Output the [x, y] coordinate of the center of the cell containing the given text.  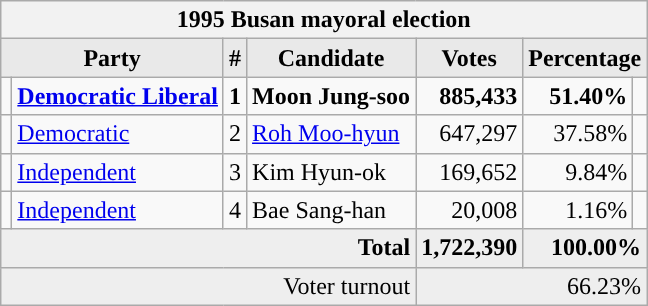
Roh Moo-hyun [332, 134]
Democratic Liberal [118, 96]
1 [234, 96]
66.23% [532, 286]
4 [234, 210]
Total [208, 248]
Percentage [585, 58]
3 [234, 172]
100.00% [585, 248]
1995 Busan mayoral election [324, 20]
# [234, 58]
37.58% [578, 134]
885,433 [470, 96]
Bae Sang-han [332, 210]
647,297 [470, 134]
Voter turnout [208, 286]
Democratic [118, 134]
1,722,390 [470, 248]
Kim Hyun-ok [332, 172]
Moon Jung-soo [332, 96]
Party [112, 58]
51.40% [578, 96]
20,008 [470, 210]
2 [234, 134]
Candidate [332, 58]
Votes [470, 58]
169,652 [470, 172]
9.84% [578, 172]
1.16% [578, 210]
